Detect which cell encompasses the target text, then output its (X, Y) center coordinate. 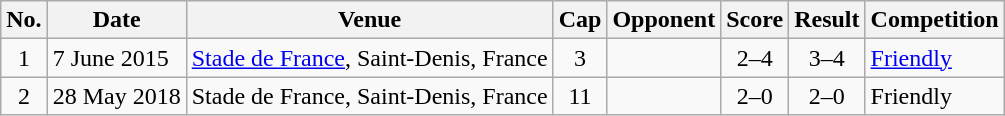
No. (24, 20)
Competition (934, 20)
3–4 (827, 58)
Cap (580, 20)
Venue (370, 20)
Date (116, 20)
7 June 2015 (116, 58)
Score (755, 20)
2 (24, 96)
Result (827, 20)
Opponent (664, 20)
1 (24, 58)
2–4 (755, 58)
28 May 2018 (116, 96)
3 (580, 58)
11 (580, 96)
